For the text-containing cell, return its midpoint in [X, Y] coordinate format. 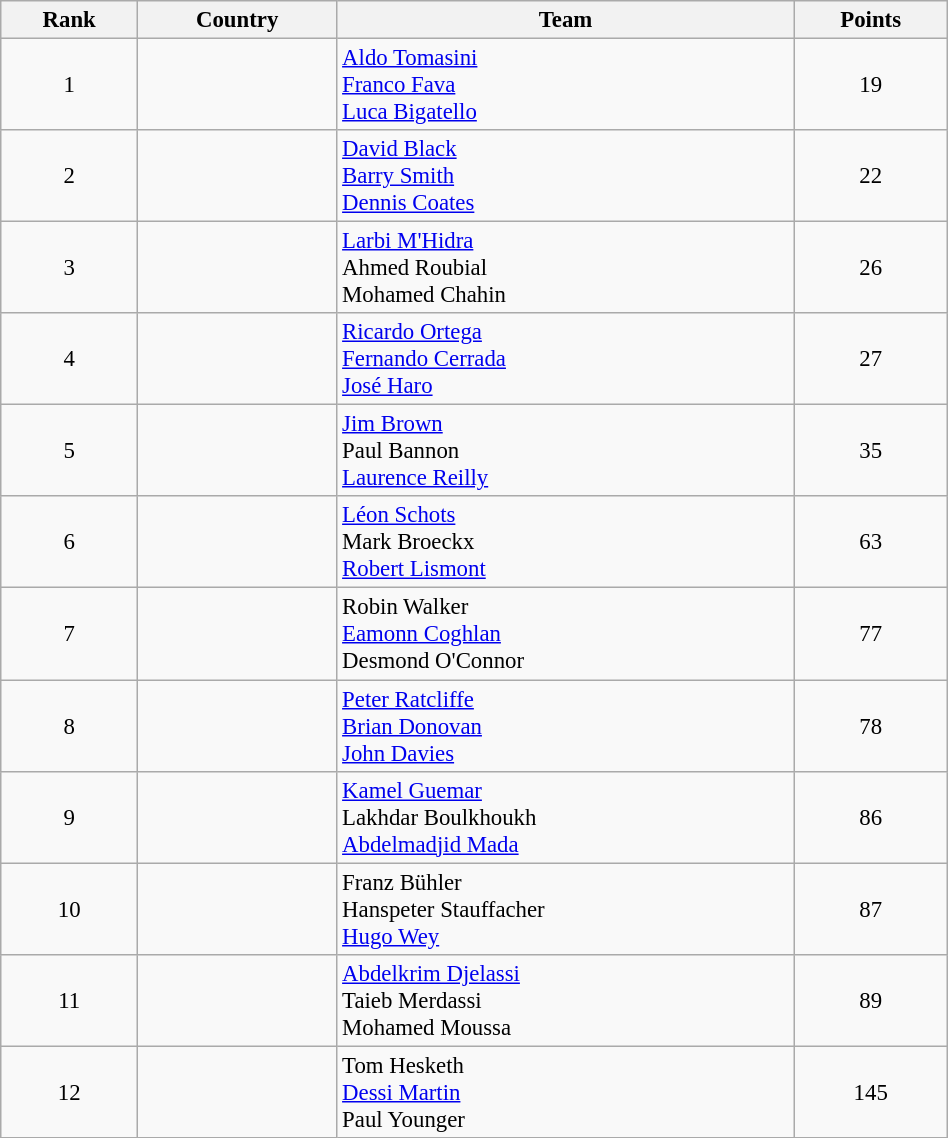
12 [70, 1092]
Franz BühlerHanspeter StauffacherHugo Wey [566, 909]
Larbi M'HidraAhmed RoubialMohamed Chahin [566, 268]
2 [70, 176]
19 [870, 85]
Rank [70, 20]
86 [870, 817]
4 [70, 359]
35 [870, 451]
Ricardo OrtegaFernando CerradaJosé Haro [566, 359]
David BlackBarry SmithDennis Coates [566, 176]
63 [870, 542]
8 [70, 726]
1 [70, 85]
Kamel GuemarLakhdar BoulkhoukhAbdelmadjid Mada [566, 817]
Robin WalkerEamonn CoghlanDesmond O'Connor [566, 634]
5 [70, 451]
Abdelkrim DjelassiTaieb MerdassiMohamed Moussa [566, 1000]
10 [70, 909]
9 [70, 817]
145 [870, 1092]
7 [70, 634]
Aldo TomasiniFranco FavaLuca Bigatello [566, 85]
Country [238, 20]
78 [870, 726]
Jim BrownPaul BannonLaurence Reilly [566, 451]
Peter RatcliffeBrian DonovanJohn Davies [566, 726]
22 [870, 176]
Tom HeskethDessi MartinPaul Younger [566, 1092]
87 [870, 909]
6 [70, 542]
Léon SchotsMark BroeckxRobert Lismont [566, 542]
89 [870, 1000]
77 [870, 634]
26 [870, 268]
3 [70, 268]
11 [70, 1000]
27 [870, 359]
Points [870, 20]
Team [566, 20]
